Capture the cell that displays the provided text and extract its (x, y) central coordinate. 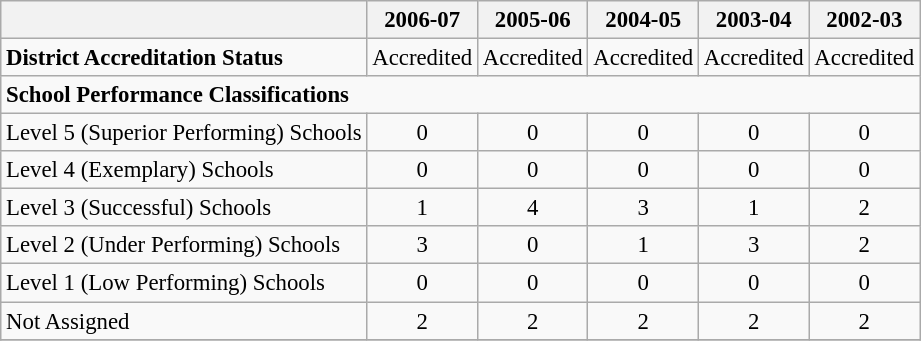
District Accreditation Status (184, 58)
Level 1 (Low Performing) Schools (184, 283)
2005-06 (532, 20)
Level 5 (Superior Performing) Schools (184, 133)
2002-03 (864, 20)
4 (532, 208)
2006-07 (422, 20)
Level 2 (Under Performing) Schools (184, 245)
Not Assigned (184, 321)
2003-04 (754, 20)
School Performance Classifications (460, 95)
Level 4 (Exemplary) Schools (184, 170)
Level 3 (Successful) Schools (184, 208)
2004-05 (644, 20)
